For the text-containing cell, return its midpoint in (x, y) coordinate format. 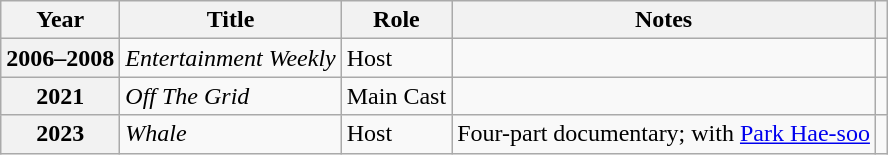
Role (396, 20)
2023 (60, 134)
2021 (60, 96)
Entertainment Weekly (230, 58)
Notes (664, 20)
Year (60, 20)
Four-part documentary; with Park Hae-soo (664, 134)
Main Cast (396, 96)
Whale (230, 134)
Title (230, 20)
Off The Grid (230, 96)
2006–2008 (60, 58)
